For the text-containing cell, return its midpoint in [x, y] coordinate format. 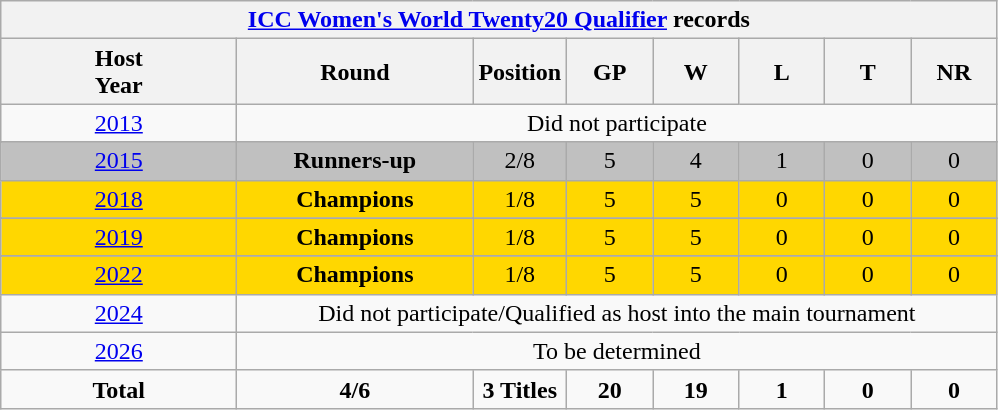
T [868, 72]
Round [355, 72]
Total [119, 389]
4 [696, 161]
Position [520, 72]
2/8 [520, 161]
NR [954, 72]
3 Titles [520, 389]
Runners-up [355, 161]
2013 [119, 123]
2019 [119, 237]
Did not participate [617, 123]
W [696, 72]
ICC Women's World Twenty20 Qualifier records [499, 20]
2022 [119, 275]
19 [696, 389]
To be determined [617, 351]
2024 [119, 313]
20 [610, 389]
2018 [119, 199]
4/6 [355, 389]
2015 [119, 161]
2026 [119, 351]
Did not participate/Qualified as host into the main tournament [617, 313]
L [782, 72]
GP [610, 72]
HostYear [119, 72]
